Provide the (x, y) coordinate of the cell's center where the given text is located.  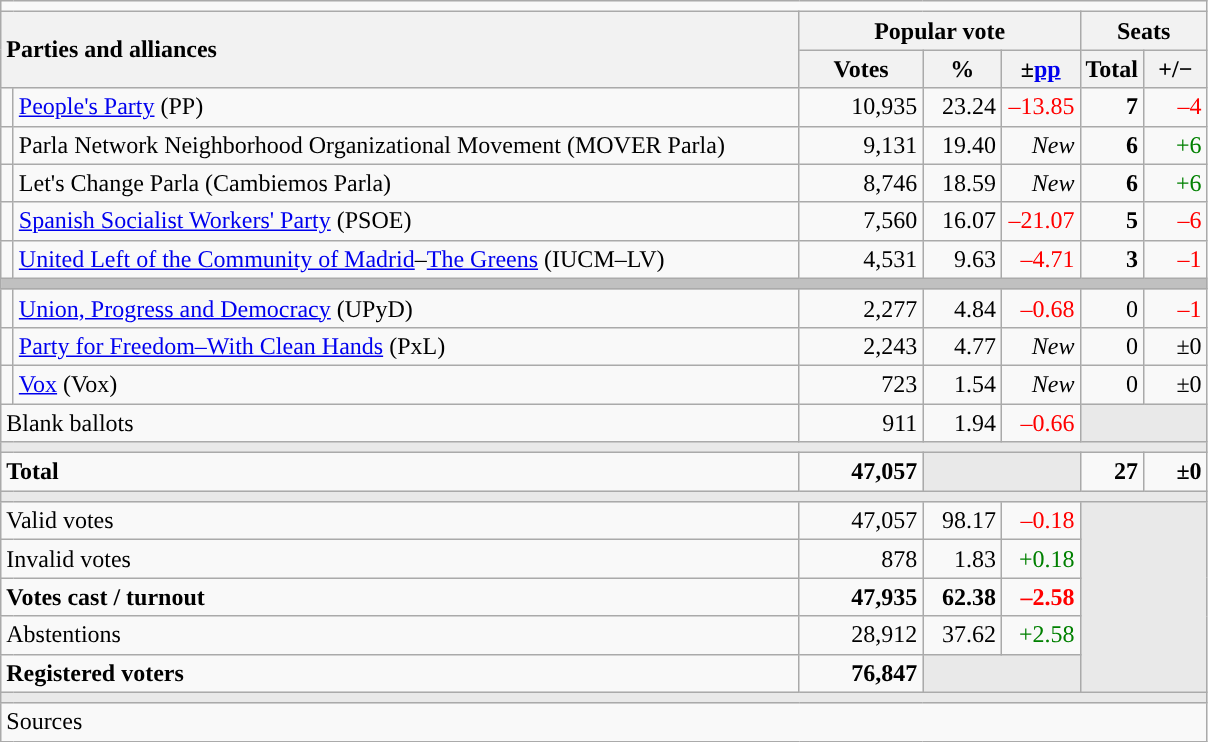
% (962, 69)
76,847 (861, 673)
2,243 (861, 346)
Spanish Socialist Workers' Party (PSOE) (406, 221)
10,935 (861, 107)
98.17 (962, 521)
Let's Change Parla (Cambiemos Parla) (406, 183)
–2.58 (1040, 597)
Parties and alliances (400, 50)
Union, Progress and Democracy (UPyD) (406, 308)
18.59 (962, 183)
28,912 (861, 635)
People's Party (PP) (406, 107)
9,131 (861, 145)
16.07 (962, 221)
5 (1112, 221)
23.24 (962, 107)
9.63 (962, 259)
Parla Network Neighborhood Organizational Movement (MOVER Parla) (406, 145)
Blank ballots (400, 423)
+2.58 (1040, 635)
–0.18 (1040, 521)
3 (1112, 259)
4,531 (861, 259)
United Left of the Community of Madrid–The Greens (IUCM–LV) (406, 259)
Invalid votes (400, 559)
Party for Freedom–With Clean Hands (PxL) (406, 346)
Votes (861, 69)
1.94 (962, 423)
–0.66 (1040, 423)
1.54 (962, 384)
Seats (1144, 31)
911 (861, 423)
Vox (Vox) (406, 384)
4.77 (962, 346)
+/− (1176, 69)
–6 (1176, 221)
Votes cast / turnout (400, 597)
878 (861, 559)
Valid votes (400, 521)
37.62 (962, 635)
±pp (1040, 69)
62.38 (962, 597)
7 (1112, 107)
–4 (1176, 107)
1.83 (962, 559)
–13.85 (1040, 107)
–21.07 (1040, 221)
Popular vote (940, 31)
47,935 (861, 597)
–0.68 (1040, 308)
+0.18 (1040, 559)
8,746 (861, 183)
–4.71 (1040, 259)
Sources (604, 722)
Abstentions (400, 635)
4.84 (962, 308)
Registered voters (400, 673)
7,560 (861, 221)
27 (1112, 472)
2,277 (861, 308)
723 (861, 384)
19.40 (962, 145)
